For the text-containing cell, return its midpoint in (X, Y) coordinate format. 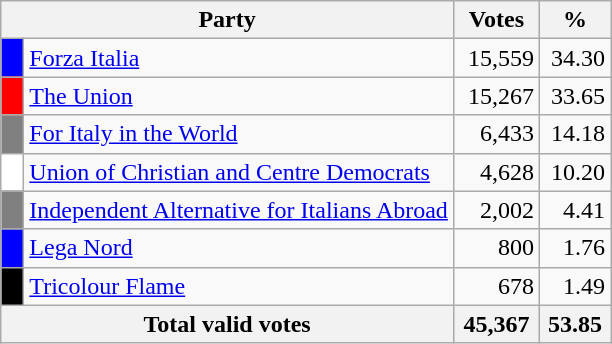
Union of Christian and Centre Democrats (239, 172)
The Union (239, 96)
Votes (496, 20)
15,559 (496, 58)
% (574, 20)
4.41 (574, 210)
53.85 (574, 324)
15,267 (496, 96)
Independent Alternative for Italians Abroad (239, 210)
Tricolour Flame (239, 286)
For Italy in the World (239, 134)
6,433 (496, 134)
Forza Italia (239, 58)
45,367 (496, 324)
Party (228, 20)
2,002 (496, 210)
1.76 (574, 248)
33.65 (574, 96)
34.30 (574, 58)
Total valid votes (228, 324)
678 (496, 286)
1.49 (574, 286)
Lega Nord (239, 248)
4,628 (496, 172)
10.20 (574, 172)
14.18 (574, 134)
800 (496, 248)
